Provide the [X, Y] coordinate of the cell's center where the given text is located.  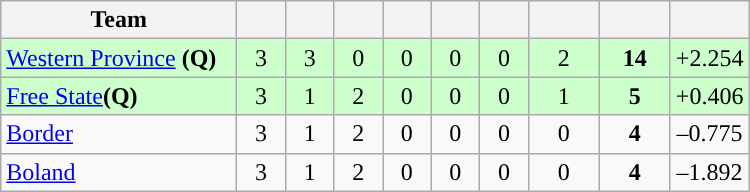
Free State(Q) [119, 96]
Border [119, 134]
5 [634, 96]
–0.775 [710, 134]
Boland [119, 172]
Western Province (Q) [119, 58]
14 [634, 58]
–1.892 [710, 172]
+0.406 [710, 96]
Team [119, 20]
+2.254 [710, 58]
